Output the [X, Y] coordinate of the center of the cell containing the given text.  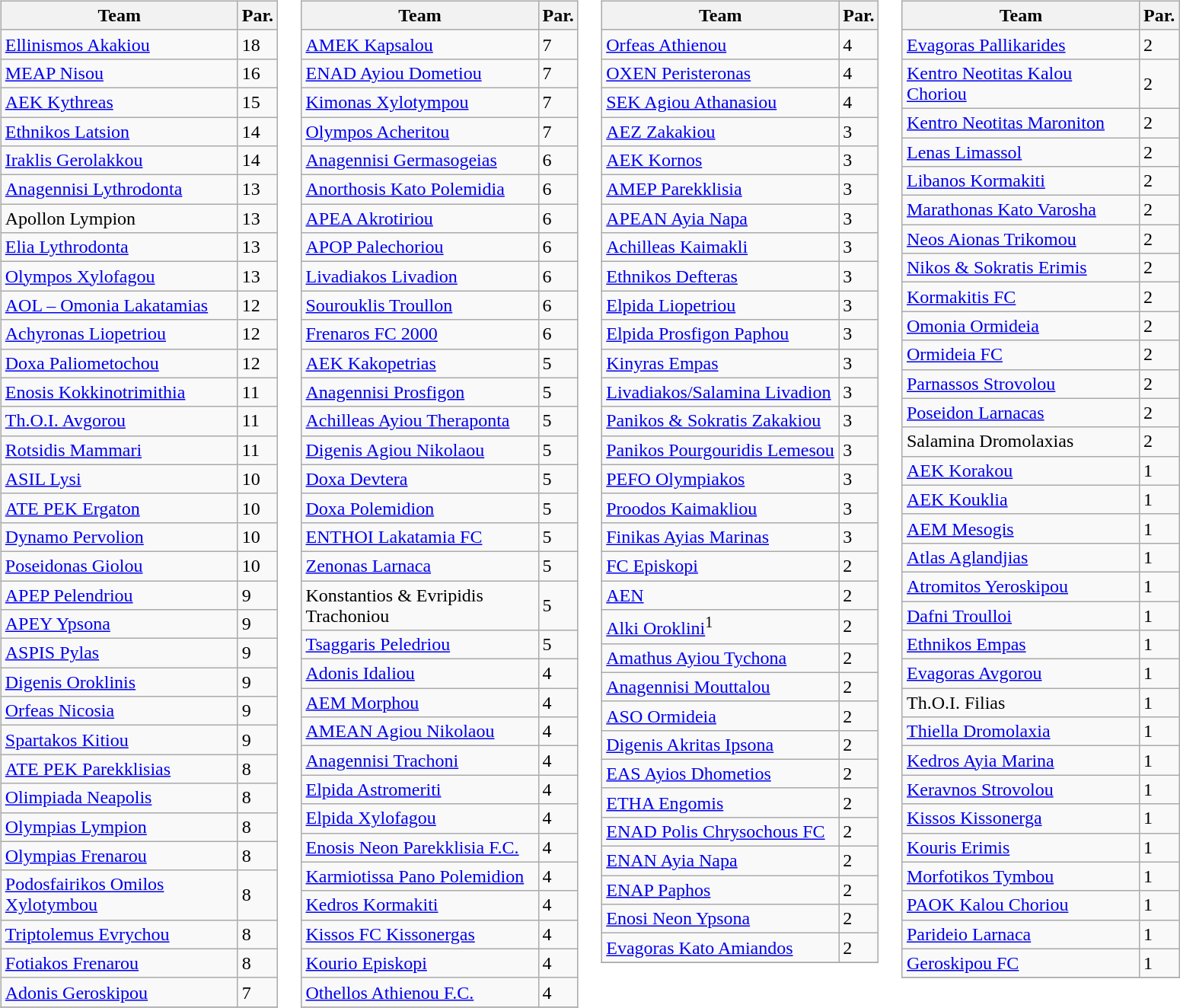
AEK Kakopetrias [420, 363]
Kormakitis FC [1020, 297]
Triptolemus Evrychou [119, 934]
Enosis Neon Parekklisia F.C. [420, 847]
Olympos Acheritou [420, 132]
AMEK Kapsalou [420, 44]
Ethnikos Defteras [720, 276]
Rotsidis Mammari [119, 450]
ENAP Paphos [720, 890]
Enosis Kokkinotrimithia [119, 392]
Poseidonas Giolou [119, 566]
Parideio Larnaca [1020, 934]
Kourio Episkopi [420, 963]
Poseidon Larnacas [1020, 413]
ASPIS Pylas [119, 653]
Anagennisi Lythrodonta [119, 190]
Achyronas Liopetriou [119, 334]
Olympias Frenarou [119, 856]
EAS Ayios Dhometios [720, 774]
Kissos Kissonerga [1020, 818]
APEY Ypsona [119, 624]
Neos Aionas Trikomou [1020, 239]
ATE PEK Ergaton [119, 508]
AEK Kythreas [119, 102]
Orfeas Athienou [720, 44]
18 [257, 44]
Enosi Neon Ypsona [720, 919]
Livadiakos Livadion [420, 276]
Kentro Neotitas Kalou Choriou [1020, 84]
Adonis Geroskipou [119, 992]
AEZ Zakakiou [720, 132]
Kimonas Xylotympou [420, 102]
Spartakos Kitiou [119, 740]
PAOK Kalou Choriou [1020, 905]
Evagoras Avgorou [1020, 674]
AEN [720, 595]
Ellinismos Akakiou [119, 44]
APEAN Ayia Napa [720, 219]
AMEP Parekklisia [720, 190]
ASIL Lysi [119, 479]
Fotiakos Frenarou [119, 963]
Zenonas Larnaca [420, 566]
16 [257, 73]
Kinyras Empas [720, 363]
Keravnos Strovolou [1020, 789]
Atlas Aglandjias [1020, 557]
Amathus Ayiou Tychona [720, 658]
Ethnikos Empas [1020, 645]
Libanos Kormakiti [1020, 181]
Kouris Erimis [1020, 847]
Proodos Kaimakliou [720, 508]
AEK Kornos [720, 161]
ETHA Engomis [720, 802]
Geroskipou FC [1020, 963]
Elia Lythrodonta [119, 247]
Elpida Xylofagou [420, 818]
APEP Pelendriou [119, 595]
Digenis Agiou Nikolaou [420, 450]
Dynamo Pervolion [119, 537]
Kedros Kormakiti [420, 905]
Panikos & Sokratis Zakakiou [720, 421]
Anorthosis Kato Polemidia [420, 190]
APOP Palechoriou [420, 247]
Doxa Paliometochou [119, 363]
Marathonas Kato Varosha [1020, 210]
Omonia Ormideia [1020, 326]
Lenas Limassol [1020, 152]
Finikas Ayias Marinas [720, 537]
Anagennisi Mouttalou [720, 687]
Atromitos Yeroskipou [1020, 586]
Alki Oroklini1 [720, 627]
FC Episkopi [720, 566]
Thiella Dromolaxia [1020, 732]
15 [257, 102]
Kedros Ayia Marina [1020, 761]
Frenaros FC 2000 [420, 334]
Orfeas Nicosia [119, 711]
Evagoras Kato Amiandos [720, 948]
MEAP Nisou [119, 73]
AOL – Omonia Lakatamias [119, 305]
AEM Mesogis [1020, 528]
Konstantios & Evripidis Trachoniou [420, 604]
Karmiotissa Pano Polemidion [420, 876]
AEK Korakou [1020, 471]
Digenis Akritas Ipsona [720, 745]
Anagennisi Prosfigon [420, 392]
Ethnikos Latsion [119, 132]
Kissos FC Kissonergas [420, 934]
Anagennisi Trachoni [420, 761]
Livadiakos/Salamina Livadion [720, 392]
Olympos Xylofagou [119, 276]
Dafni Troulloi [1020, 616]
Digenis Oroklinis [119, 682]
Doxa Polemidion [420, 508]
Othellos Athienou F.C. [420, 992]
Th.O.I. Filias [1020, 703]
Parnassos Strovolou [1020, 384]
AEK Kouklia [1020, 499]
Podosfairikos Omilos Xylotymbou [119, 895]
Panikos Pourgouridis Lemesou [720, 450]
Achilleas Ayiou Theraponta [420, 421]
Olimpiada Neapolis [119, 798]
Elpida Prosfigon Paphou [720, 334]
Tsaggaris Peledriou [420, 645]
Apollon Lympion [119, 219]
OXEN Peristeronas [720, 73]
Th.O.I. Avgorou [119, 421]
SEK Agiou Athanasiou [720, 102]
Elpida Astromeriti [420, 789]
AMEAN Agiou Nikolaou [420, 732]
ASO Ormideia [720, 716]
Anagennisi Germasogeias [420, 161]
Doxa Devtera [420, 479]
Olympias Lympion [119, 827]
Ormideia FC [1020, 355]
AEM Morphou [420, 703]
ENAN Ayia Napa [720, 861]
Salamina Dromolaxias [1020, 442]
ENTHOI Lakatamia FC [420, 537]
ENAD Polis Chrysochous FC [720, 831]
ATE PEK Parekklisias [119, 769]
Evagoras Pallikarides [1020, 44]
Morfotikos Tymbou [1020, 876]
Kentro Neotitas Maroniton [1020, 123]
Achilleas Kaimakli [720, 247]
ENAD Ayiou Dometiou [420, 73]
Nikos & Sokratis Erimis [1020, 268]
APEA Akrotiriou [420, 219]
Adonis Idaliou [420, 674]
Elpida Liopetriou [720, 305]
Sourouklis Troullon [420, 305]
Iraklis Gerolakkou [119, 161]
PEFO Olympiakos [720, 479]
